Identify which cell holds the provided text, then report its (x, y) central coordinate. 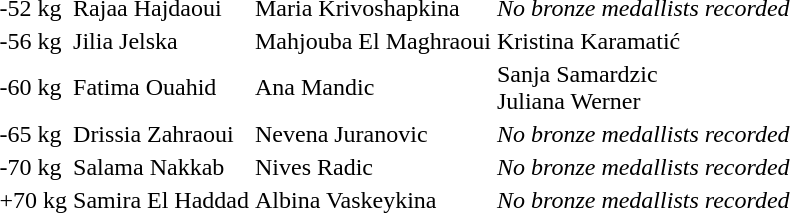
Salama Nakkab (162, 167)
Drissia Zahraoui (162, 134)
Ana Mandic (372, 88)
Mahjouba El Maghraoui (372, 41)
Nevena Juranovic (372, 134)
Jilia Jelska (162, 41)
Nives Radic (372, 167)
Fatima Ouahid (162, 88)
